Output the (X, Y) coordinate of the center of the cell containing the given text.  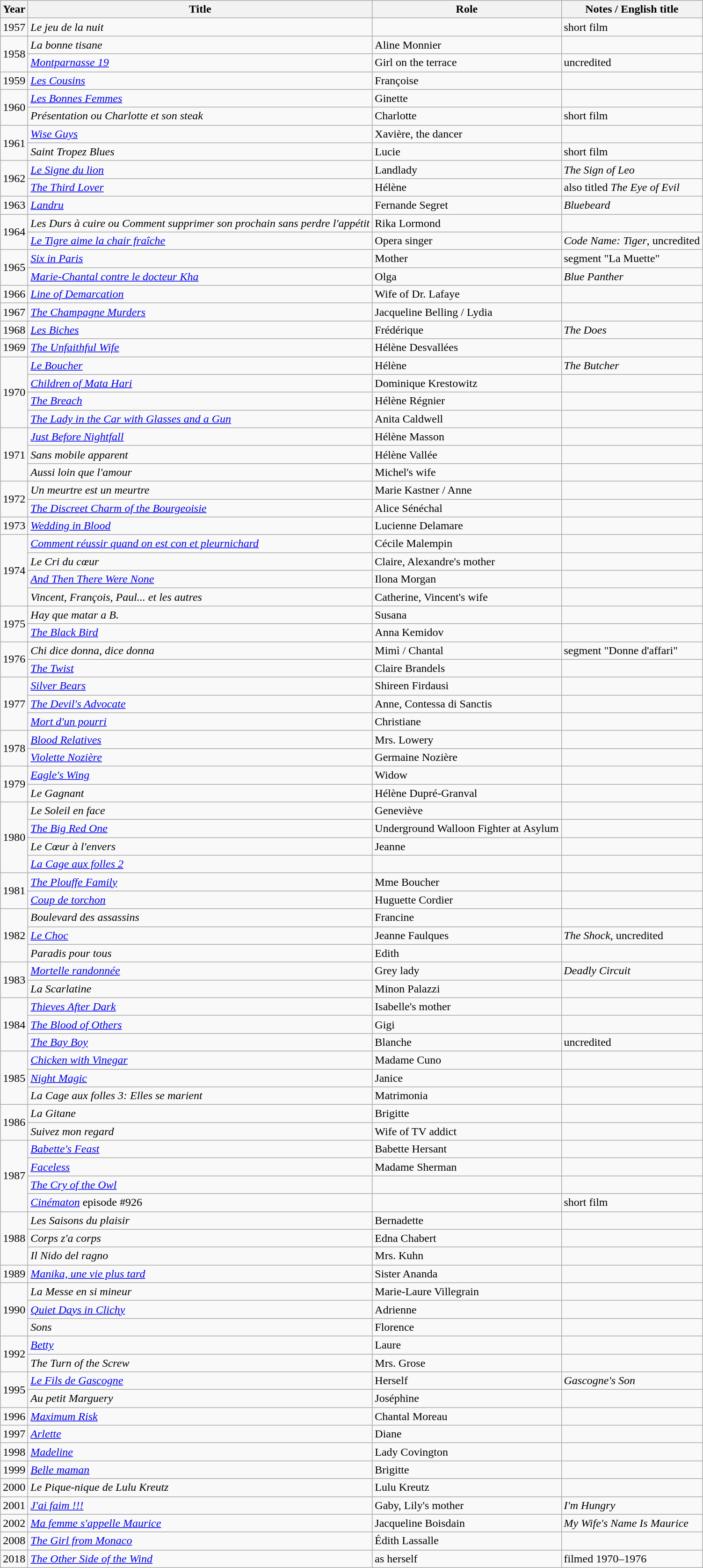
Dominique Krestowitz (467, 383)
Hélène Masson (467, 437)
Edith (467, 953)
Coup de torchon (200, 900)
Anita Caldwell (467, 419)
Susana (467, 615)
Ilona Morgan (467, 579)
Françoise (467, 80)
Adrienne (467, 1309)
Madame Cuno (467, 1060)
Mme Boucher (467, 882)
Blanche (467, 1042)
1997 (14, 1434)
1988 (14, 1238)
La Messe en si mineur (200, 1291)
Night Magic (200, 1078)
Rika Lormond (467, 223)
The Big Red One (200, 829)
Sons (200, 1327)
My Wife's Name Is Maurice (632, 1523)
also titled The Eye of Evil (632, 187)
The Breach (200, 401)
Grey lady (467, 971)
Lucie (467, 152)
Chantal Moreau (467, 1416)
Notes / English title (632, 9)
Lady Covington (467, 1452)
Belle maman (200, 1470)
Code Name: Tiger, uncredited (632, 241)
Janice (467, 1078)
1984 (14, 1024)
1972 (14, 499)
Maximum Risk (200, 1416)
Suivez mon regard (200, 1131)
Alice Sénéchal (467, 508)
filmed 1970–1976 (632, 1559)
The Blood of Others (200, 1024)
Gascogne's Son (632, 1381)
La Cage aux folles 2 (200, 864)
Girl on the terrace (467, 63)
1986 (14, 1123)
Joséphine (467, 1399)
I'm Hungry (632, 1505)
Corps z'a corps (200, 1238)
1987 (14, 1176)
Mort d'un pourri (200, 722)
Au petit Marguery (200, 1399)
Landru (200, 205)
1975 (14, 624)
Wife of TV addict (467, 1131)
Mrs. Lowery (467, 739)
1966 (14, 294)
segment "La Muette" (632, 259)
Les Cousins (200, 80)
Edna Chabert (467, 1238)
La Gitane (200, 1114)
Sans mobile apparent (200, 454)
Violette Nozière (200, 757)
1968 (14, 330)
The Devil's Advocate (200, 704)
1961 (14, 143)
1978 (14, 748)
Le Signe du lion (200, 169)
1996 (14, 1416)
Chi dice donna, dice donna (200, 650)
Cinématon episode #926 (200, 1203)
Year (14, 9)
Matrimonia (467, 1096)
Huguette Cordier (467, 900)
Ginette (467, 98)
Florence (467, 1327)
Hélène Régnier (467, 401)
The Shock, uncredited (632, 935)
Chicken with Vinegar (200, 1060)
Silver Bears (200, 686)
J'ai faim !!! (200, 1505)
Shireen Firdausi (467, 686)
Madeline (200, 1452)
Minon Palazzi (467, 989)
The Turn of the Screw (200, 1363)
Les Saisons du plaisir (200, 1220)
Jacqueline Belling / Lydia (467, 312)
1980 (14, 838)
Opera singer (467, 241)
Le Choc (200, 935)
Lucienne Delamare (467, 526)
Le Soleil en face (200, 811)
Les Bonnes Femmes (200, 98)
Le Fils de Gascogne (200, 1381)
1967 (14, 312)
Francine (467, 918)
Lulu Kreutz (467, 1488)
1977 (14, 704)
Babette Hersant (467, 1149)
1983 (14, 980)
Claire Brandels (467, 668)
Sister Ananda (467, 1274)
Herself (467, 1381)
Le Gagnant (200, 793)
Mrs. Grose (467, 1363)
Édith Lassalle (467, 1541)
La Scarlatine (200, 989)
Bluebeard (632, 205)
1970 (14, 392)
Les Durs à cuire ou Comment supprimer son prochain sans perdre l'appétit (200, 223)
1960 (14, 107)
Title (200, 9)
Wedding in Blood (200, 526)
1962 (14, 178)
Line of Demarcation (200, 294)
1974 (14, 570)
Faceless (200, 1167)
1965 (14, 268)
Catherine, Vincent's wife (467, 597)
Montparnasse 19 (200, 63)
Manika, une vie plus tard (200, 1274)
1979 (14, 784)
The Twist (200, 668)
Children of Mata Hari (200, 383)
La Cage aux folles 3: Elles se marient (200, 1096)
1964 (14, 232)
Xavière, the dancer (467, 134)
1989 (14, 1274)
Landlady (467, 169)
1958 (14, 54)
The Butcher (632, 365)
Mimì / Chantal (467, 650)
2001 (14, 1505)
Saint Tropez Blues (200, 152)
Olga (467, 277)
Anna Kemidov (467, 633)
Eagle's Wing (200, 775)
Marie Kastner / Anne (467, 490)
Germaine Nozière (467, 757)
Arlette (200, 1434)
Le Cri du cœur (200, 562)
Role (467, 9)
Six in Paris (200, 259)
Il Nido del ragno (200, 1256)
Anne, Contessa di Sanctis (467, 704)
The Third Lover (200, 187)
Hélène Desvallées (467, 348)
Le Tigre aime la chair fraîche (200, 241)
Widow (467, 775)
Thieves After Dark (200, 1006)
The Champagne Murders (200, 312)
Mother (467, 259)
Babette's Feast (200, 1149)
1985 (14, 1078)
Gaby, Lily's mother (467, 1505)
Jeanne (467, 846)
Betty (200, 1345)
1976 (14, 659)
Paradis pour tous (200, 953)
Vincent, François, Paul... et les autres (200, 597)
Le Cœur à l'envers (200, 846)
The Lady in the Car with Glasses and a Gun (200, 419)
Aussi loin que l'amour (200, 472)
Jacqueline Boisdain (467, 1523)
as herself (467, 1559)
Quiet Days in Clichy (200, 1309)
The Sign of Leo (632, 169)
The Plouffe Family (200, 882)
1999 (14, 1470)
Bernadette (467, 1220)
The Cry of the Owl (200, 1185)
segment "Donne d'affari" (632, 650)
Le Boucher (200, 365)
Geneviève (467, 811)
Marie-Chantal contre le docteur Kha (200, 277)
The Unfaithful Wife (200, 348)
1982 (14, 935)
Boulevard des assassins (200, 918)
Just Before Nightfall (200, 437)
La bonne tisane (200, 45)
Deadly Circuit (632, 971)
Les Biches (200, 330)
And Then There Were None (200, 579)
Un meurtre est un meurtre (200, 490)
Christiane (467, 722)
Michel's wife (467, 472)
The Does (632, 330)
2008 (14, 1541)
1998 (14, 1452)
Isabelle's mother (467, 1006)
The Black Bird (200, 633)
2000 (14, 1488)
Hélène Dupré-Granval (467, 793)
Le jeu de la nuit (200, 27)
Underground Walloon Fighter at Asylum (467, 829)
1957 (14, 27)
The Other Side of the Wind (200, 1559)
The Bay Boy (200, 1042)
Ma femme s'appelle Maurice (200, 1523)
Mortelle randonnée (200, 971)
Gigi (467, 1024)
Wise Guys (200, 134)
1969 (14, 348)
Blue Panther (632, 277)
1971 (14, 454)
Claire, Alexandre's mother (467, 562)
Diane (467, 1434)
1959 (14, 80)
Blood Relatives (200, 739)
Comment réussir quand on est con et pleurnichard (200, 544)
2018 (14, 1559)
Wife of Dr. Lafaye (467, 294)
Madame Sherman (467, 1167)
1995 (14, 1390)
The Discreet Charm of the Bourgeoisie (200, 508)
Laure (467, 1345)
Aline Monnier (467, 45)
1973 (14, 526)
2002 (14, 1523)
Mrs. Kuhn (467, 1256)
Hay que matar a B. (200, 615)
1963 (14, 205)
The Girl from Monaco (200, 1541)
Charlotte (467, 116)
Marie-Laure Villegrain (467, 1291)
Jeanne Faulques (467, 935)
1990 (14, 1309)
Le Pique-nique de Lulu Kreutz (200, 1488)
Cécile Malempin (467, 544)
1981 (14, 891)
1992 (14, 1354)
Fernande Segret (467, 205)
Présentation ou Charlotte et son steak (200, 116)
Frédérique (467, 330)
Hélène Vallée (467, 454)
